Determine the [x, y] coordinate at the center of the cell enclosing the given text.  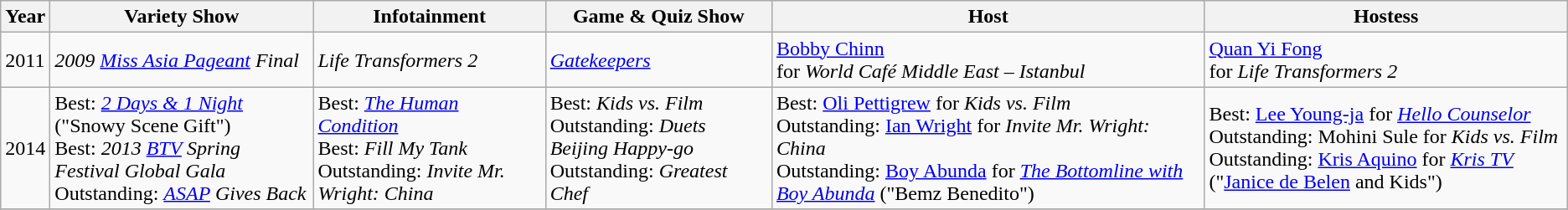
Gatekeepers [658, 60]
2014 [25, 148]
Year [25, 17]
Variety Show [182, 17]
Best: Lee Young-ja for Hello Counselor Outstanding: Mohini Sule for Kids vs. Film Outstanding: Kris Aquino for Kris TV ("Janice de Belen and Kids") [1385, 148]
Bobby Chinn for World Café Middle East – Istanbul [988, 60]
Quan Yi Fong for Life Transformers 2 [1385, 60]
Life Transformers 2 [429, 60]
Best: The Human Condition Best: Fill My Tank Outstanding: Invite Mr. Wright: China [429, 148]
Host [988, 17]
Best: Kids vs. Film Outstanding: Duets Beijing Happy-go Outstanding: Greatest Chef [658, 148]
Hostess [1385, 17]
2009 Miss Asia Pageant Final [182, 60]
2011 [25, 60]
Game & Quiz Show [658, 17]
Best: 2 Days & 1 Night ("Snowy Scene Gift") Best: 2013 BTV Spring Festival Global Gala Outstanding: ASAP Gives Back [182, 148]
Infotainment [429, 17]
